For the text-containing cell, return its midpoint in [x, y] coordinate format. 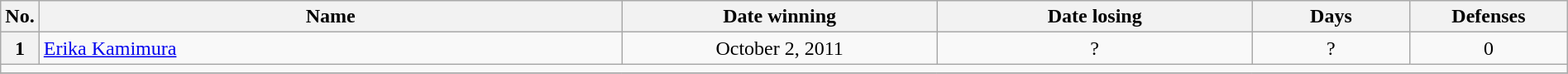
1 [20, 48]
Date winning [779, 17]
Days [1331, 17]
0 [1489, 48]
Erika Kamimura [331, 48]
Defenses [1489, 17]
Name [331, 17]
October 2, 2011 [779, 48]
No. [20, 17]
Date losing [1095, 17]
